Capture the cell that displays the provided text and extract its (X, Y) central coordinate. 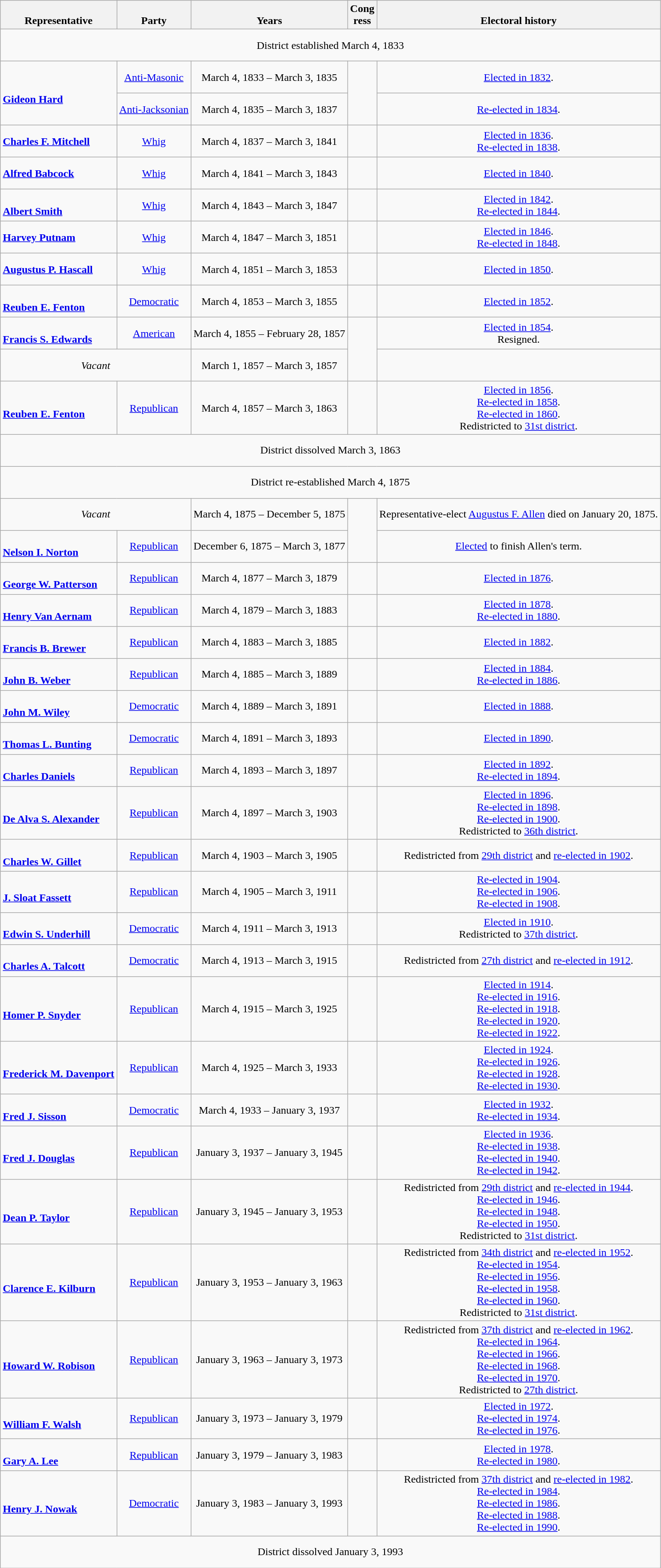
Elected in 1896.Re-elected in 1898.Re-elected in 1900.Redistricted to 36th district. (519, 813)
American (154, 333)
January 3, 1973 – January 3, 1979 (269, 1418)
Francis B. Brewer (59, 642)
Re-elected in 1834. (519, 109)
William F. Walsh (59, 1418)
Elected in 1972.Re-elected in 1974.Re-elected in 1976. (519, 1418)
Charles F. Mitchell (59, 141)
Edwin S. Underhill (59, 928)
Nelson I. Norton (59, 546)
Fred J. Douglas (59, 1152)
March 4, 1905 – March 3, 1911 (269, 892)
March 4, 1879 – March 3, 1883 (269, 610)
Elected in 1978.Re-elected in 1980. (519, 1455)
March 4, 1851 – March 3, 1853 (269, 269)
Anti-Masonic (154, 77)
Representative-elect Augustus F. Allen died on January 20, 1875. (519, 514)
Years (269, 15)
Redistricted from 37th district and re-elected in 1982.Re-elected in 1984.Re-elected in 1986.Re-elected in 1988.Re-elected in 1990. (519, 1503)
March 4, 1883 – March 3, 1885 (269, 642)
Elected in 1914.Re-elected in 1916.Re-elected in 1918.Re-elected in 1920.Re-elected in 1922. (519, 1009)
Gideon Hard (59, 93)
March 4, 1855 – February 28, 1857 (269, 333)
January 3, 1963 – January 3, 1973 (269, 1359)
Thomas L. Bunting (59, 738)
Redistricted from 29th district and re-elected in 1944.Re-elected in 1946.Re-elected in 1948.Re-elected in 1950.Redistricted to 31st district. (519, 1211)
March 4, 1843 – March 3, 1847 (269, 205)
Dean P. Taylor (59, 1211)
District established March 4, 1833 (331, 45)
March 4, 1841 – March 3, 1843 (269, 173)
Anti-Jacksonian (154, 109)
Elected in 1888. (519, 706)
January 3, 1953 – January 3, 1963 (269, 1282)
Elected in 1836.Re-elected in 1838. (519, 141)
Henry J. Nowak (59, 1503)
Homer P. Snyder (59, 1009)
Elected in 1852. (519, 301)
Elected in 1854.Resigned. (519, 333)
Frederick M. Davenport (59, 1068)
Elected in 1840. (519, 173)
Harvey Putnam (59, 237)
Electoral history (519, 15)
Elected to finish Allen's term. (519, 546)
January 3, 1983 – January 3, 1993 (269, 1503)
Elected in 1924.Re-elected in 1926.Re-elected in 1928.Re-elected in 1930. (519, 1068)
Elected in 1890. (519, 738)
January 3, 1979 – January 3, 1983 (269, 1455)
March 4, 1857 – March 3, 1863 (269, 408)
Elected in 1846.Re-elected in 1848. (519, 237)
Elected in 1932.Re-elected in 1934. (519, 1110)
Party (154, 15)
March 4, 1891 – March 3, 1893 (269, 738)
March 4, 1833 – March 3, 1835 (269, 77)
John M. Wiley (59, 706)
Re-elected in 1904.Re-elected in 1906.Re-elected in 1908. (519, 892)
Congress (362, 15)
Howard W. Robison (59, 1359)
Alfred Babcock (59, 173)
Henry Van Aernam (59, 610)
Representative (59, 15)
January 3, 1937 – January 3, 1945 (269, 1152)
Augustus P. Hascall (59, 269)
Gary A. Lee (59, 1455)
Elected in 1878.Re-elected in 1880. (519, 610)
Albert Smith (59, 205)
Elected in 1850. (519, 269)
District dissolved March 3, 1863 (331, 450)
March 4, 1925 – March 3, 1933 (269, 1068)
March 4, 1897 – March 3, 1903 (269, 813)
Charles Daniels (59, 770)
March 4, 1889 – March 3, 1891 (269, 706)
March 4, 1837 – March 3, 1841 (269, 141)
District dissolved January 3, 1993 (331, 1552)
De Alva S. Alexander (59, 813)
March 4, 1885 – March 3, 1889 (269, 674)
December 6, 1875 – March 3, 1877 (269, 546)
Elected in 1832. (519, 77)
March 4, 1875 – December 5, 1875 (269, 514)
March 4, 1893 – March 3, 1897 (269, 770)
Elected in 1910.Redistricted to 37th district. (519, 928)
Elected in 1856.Re-elected in 1858.Re-elected in 1860.Redistricted to 31st district. (519, 408)
J. Sloat Fassett (59, 892)
March 4, 1933 – January 3, 1937 (269, 1110)
Redistricted from 29th district and re-elected in 1902. (519, 855)
Elected in 1892.Re-elected in 1894. (519, 770)
Elected in 1936.Re-elected in 1938.Re-elected in 1940.Re-elected in 1942. (519, 1152)
January 3, 1945 – January 3, 1953 (269, 1211)
George W. Patterson (59, 578)
March 4, 1877 – March 3, 1879 (269, 578)
Elected in 1876. (519, 578)
March 4, 1853 – March 3, 1855 (269, 301)
March 4, 1903 – March 3, 1905 (269, 855)
March 1, 1857 – March 3, 1857 (269, 365)
Charles A. Talcott (59, 960)
Clarence E. Kilburn (59, 1282)
Elected in 1842.Re-elected in 1844. (519, 205)
March 4, 1847 – March 3, 1851 (269, 237)
Elected in 1884.Re-elected in 1886. (519, 674)
John B. Weber (59, 674)
Elected in 1882. (519, 642)
Charles W. Gillet (59, 855)
Francis S. Edwards (59, 333)
District re-established March 4, 1875 (331, 482)
March 4, 1915 – March 3, 1925 (269, 1009)
Fred J. Sisson (59, 1110)
March 4, 1913 – March 3, 1915 (269, 960)
March 4, 1911 – March 3, 1913 (269, 928)
March 4, 1835 – March 3, 1837 (269, 109)
Redistricted from 27th district and re-elected in 1912. (519, 960)
